Provide the [x, y] coordinate of the cell's center where the given text is located.  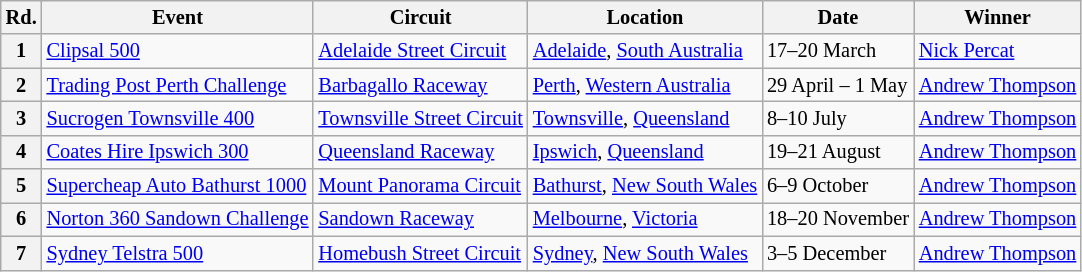
Location [645, 17]
Coates Hire Ipswich 300 [178, 152]
Ipswich, Queensland [645, 152]
Clipsal 500 [178, 51]
Mount Panorama Circuit [420, 186]
Adelaide Street Circuit [420, 51]
19–21 August [838, 152]
Townsville Street Circuit [420, 118]
Circuit [420, 17]
Date [838, 17]
Sydney, New South Wales [645, 253]
Sydney Telstra 500 [178, 253]
Adelaide, South Australia [645, 51]
Event [178, 17]
Rd. [22, 17]
Sucrogen Townsville 400 [178, 118]
6 [22, 219]
Norton 360 Sandown Challenge [178, 219]
Winner [998, 17]
2 [22, 85]
1 [22, 51]
3 [22, 118]
Sandown Raceway [420, 219]
Homebush Street Circuit [420, 253]
5 [22, 186]
Melbourne, Victoria [645, 219]
6–9 October [838, 186]
Barbagallo Raceway [420, 85]
Nick Percat [998, 51]
3–5 December [838, 253]
17–20 March [838, 51]
Townsville, Queensland [645, 118]
8–10 July [838, 118]
Perth, Western Australia [645, 85]
29 April – 1 May [838, 85]
7 [22, 253]
Trading Post Perth Challenge [178, 85]
18–20 November [838, 219]
Queensland Raceway [420, 152]
Supercheap Auto Bathurst 1000 [178, 186]
4 [22, 152]
Bathurst, New South Wales [645, 186]
